From the cell containing the given text, extract its center point as [x, y] coordinate. 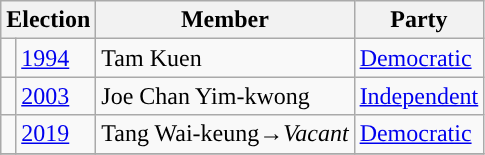
Election [48, 20]
2019 [56, 134]
Joe Chan Yim-kwong [225, 96]
Party [419, 20]
Tang Wai-keung→Vacant [225, 134]
Member [225, 20]
Tam Kuen [225, 58]
Independent [419, 96]
2003 [56, 96]
1994 [56, 58]
